Provide the [X, Y] coordinate of the cell's center where the given text is located.  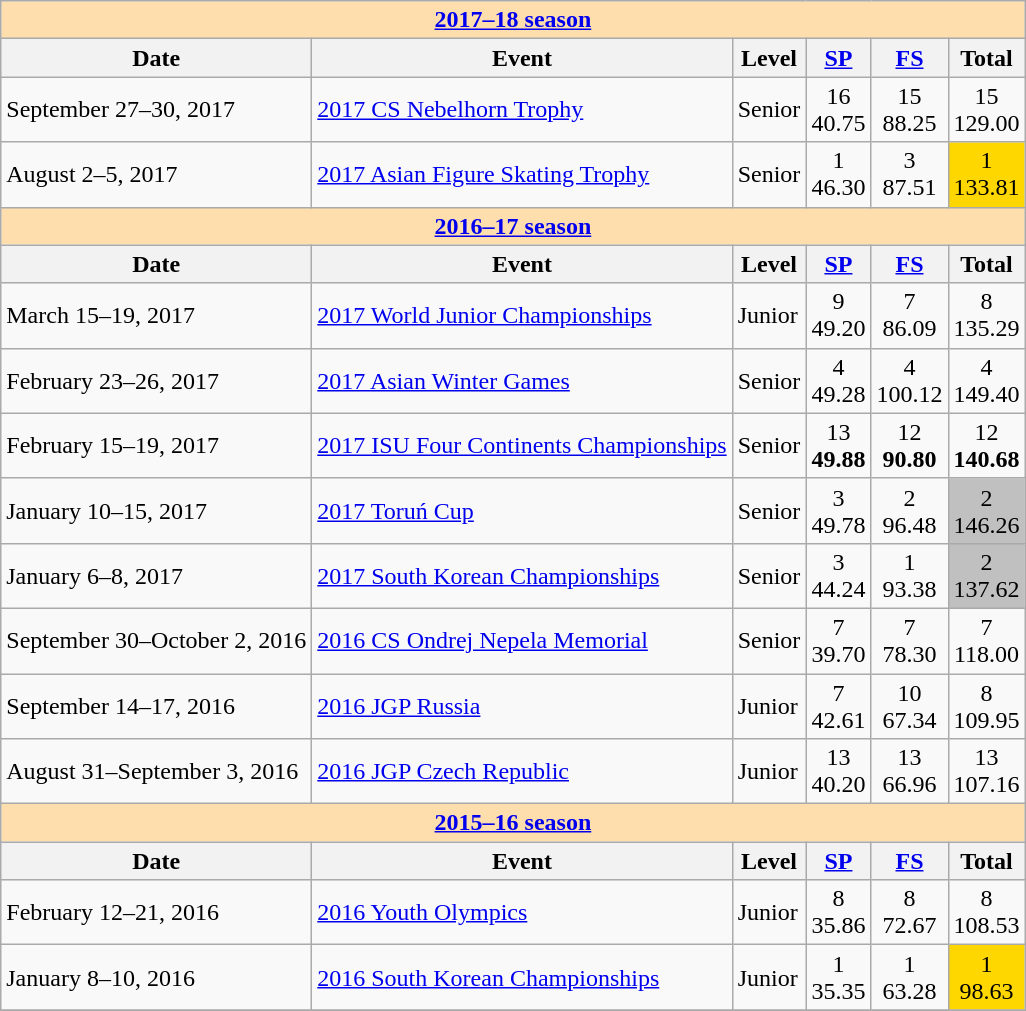
2017–18 season [513, 20]
2016 JGP Russia [522, 706]
2017 South Korean Championships [522, 576]
16 40.75 [838, 110]
September 30–October 2, 2016 [156, 640]
7 39.70 [838, 640]
8 72.67 [910, 912]
September 14–17, 2016 [156, 706]
2017 Toruń Cup [522, 510]
1 93.38 [910, 576]
13 49.88 [838, 446]
August 2–5, 2017 [156, 174]
February 15–19, 2017 [156, 446]
1 35.35 [838, 978]
January 6–8, 2017 [156, 576]
4 49.28 [838, 380]
2016 CS Ondrej Nepela Memorial [522, 640]
3 49.78 [838, 510]
1 133.81 [986, 174]
1 46.30 [838, 174]
2016 Youth Olympics [522, 912]
13 66.96 [910, 772]
8 35.86 [838, 912]
February 12–21, 2016 [156, 912]
8 135.29 [986, 316]
3 44.24 [838, 576]
2017 Asian Figure Skating Trophy [522, 174]
15 129.00 [986, 110]
4 100.12 [910, 380]
7 86.09 [910, 316]
2016–17 season [513, 226]
8 109.95 [986, 706]
2 96.48 [910, 510]
August 31–September 3, 2016 [156, 772]
3 87.51 [910, 174]
12 140.68 [986, 446]
4 149.40 [986, 380]
2017 World Junior Championships [522, 316]
12 90.80 [910, 446]
2 146.26 [986, 510]
1 98.63 [986, 978]
March 15–19, 2017 [156, 316]
January 10–15, 2017 [156, 510]
2016 JGP Czech Republic [522, 772]
2015–16 season [513, 823]
2017 Asian Winter Games [522, 380]
February 23–26, 2017 [156, 380]
7 118.00 [986, 640]
7 78.30 [910, 640]
7 42.61 [838, 706]
2017 CS Nebelhorn Trophy [522, 110]
13 107.16 [986, 772]
January 8–10, 2016 [156, 978]
9 49.20 [838, 316]
1 63.28 [910, 978]
2016 South Korean Championships [522, 978]
September 27–30, 2017 [156, 110]
10 67.34 [910, 706]
8 108.53 [986, 912]
2 137.62 [986, 576]
2017 ISU Four Continents Championships [522, 446]
15 88.25 [910, 110]
13 40.20 [838, 772]
